Provide the [x, y] coordinate of the cell's center where the given text is located.  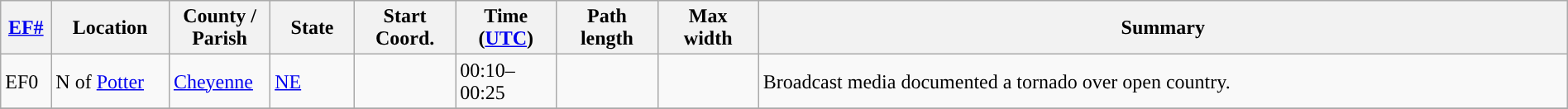
Path length [607, 28]
Start Coord. [404, 28]
County / Parish [219, 28]
N of Potter [111, 81]
Max width [708, 28]
Summary [1163, 28]
EF0 [26, 81]
00:10–00:25 [506, 81]
EF# [26, 28]
Broadcast media documented a tornado over open country. [1163, 81]
State [313, 28]
NE [313, 81]
Cheyenne [219, 81]
Time (UTC) [506, 28]
Location [111, 28]
